Determine the [X, Y] coordinate at the center of the cell enclosing the given text.  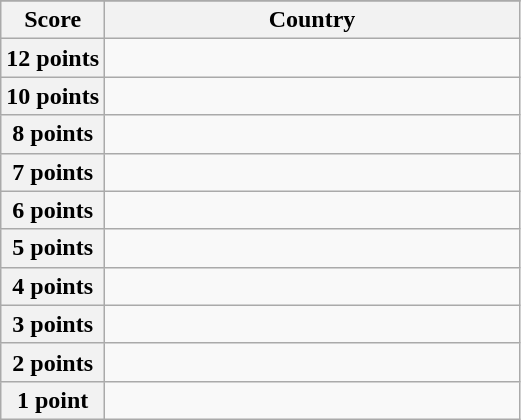
10 points [53, 96]
5 points [53, 248]
6 points [53, 210]
2 points [53, 362]
1 point [53, 400]
8 points [53, 134]
4 points [53, 286]
3 points [53, 324]
12 points [53, 58]
Score [53, 20]
Country [312, 20]
7 points [53, 172]
